Return [X, Y] of the center of cell containing provided text 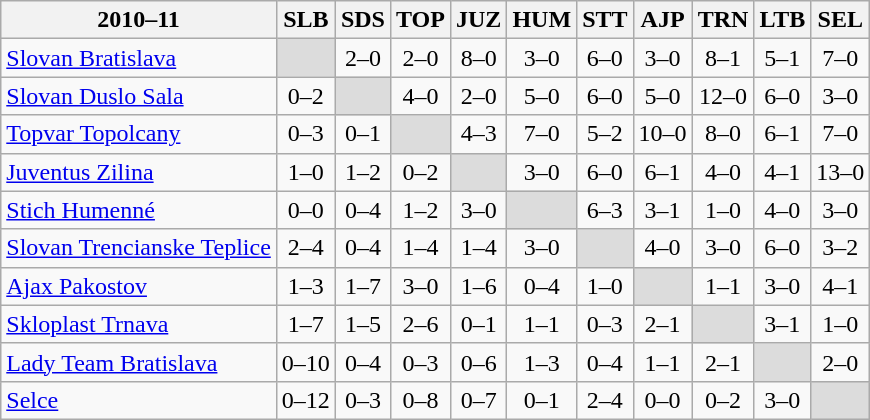
Skloplast Trnava [139, 324]
12–0 [723, 96]
2010–11 [139, 20]
LTB [782, 20]
TRN [723, 20]
SDS [362, 20]
3–2 [840, 248]
SEL [840, 20]
1–5 [362, 324]
2–6 [420, 324]
0–10 [306, 362]
Slovan Bratislava [139, 58]
Selce [139, 400]
5–1 [782, 58]
SLB [306, 20]
0–8 [420, 400]
Ajax Pakostov [139, 286]
4–3 [478, 134]
8–1 [723, 58]
0–7 [478, 400]
1–6 [478, 286]
0–6 [478, 362]
AJP [662, 20]
Juventus Zilina [139, 172]
STT [605, 20]
13–0 [840, 172]
5–2 [605, 134]
Topvar Topolcany [139, 134]
Slovan Duslo Sala [139, 96]
JUZ [478, 20]
Lady Team Bratislava [139, 362]
6–3 [605, 210]
10–0 [662, 134]
Slovan Trencianske Teplice [139, 248]
0–12 [306, 400]
HUM [542, 20]
Stich Humenné [139, 210]
TOP [420, 20]
